From the cell containing the given text, extract its center point as [X, Y] coordinate. 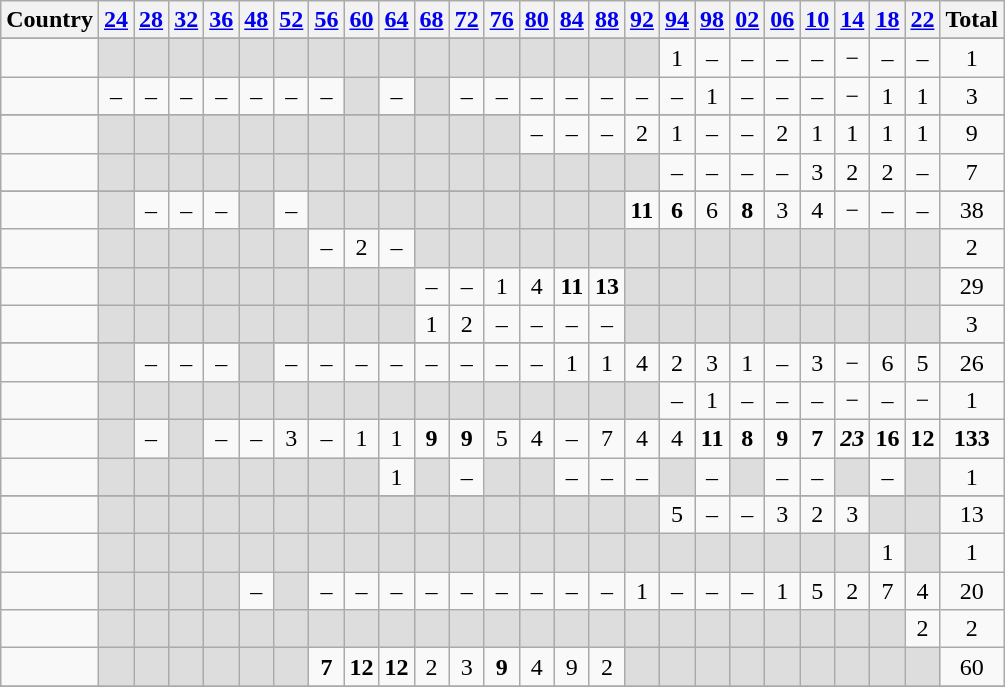
84 [572, 20]
26 [972, 362]
28 [152, 20]
64 [396, 20]
92 [642, 20]
52 [292, 20]
20 [972, 591]
23 [852, 438]
10 [818, 20]
94 [676, 20]
16 [888, 438]
24 [116, 20]
29 [972, 286]
133 [972, 438]
14 [852, 20]
02 [748, 20]
18 [888, 20]
38 [972, 210]
68 [432, 20]
48 [256, 20]
88 [606, 20]
98 [712, 20]
72 [466, 20]
Total [972, 20]
36 [222, 20]
Country [50, 20]
80 [536, 20]
32 [186, 20]
76 [502, 20]
22 [922, 20]
56 [326, 20]
06 [782, 20]
